Extract the [X, Y] coordinate from the center of the cell holding the provided text.  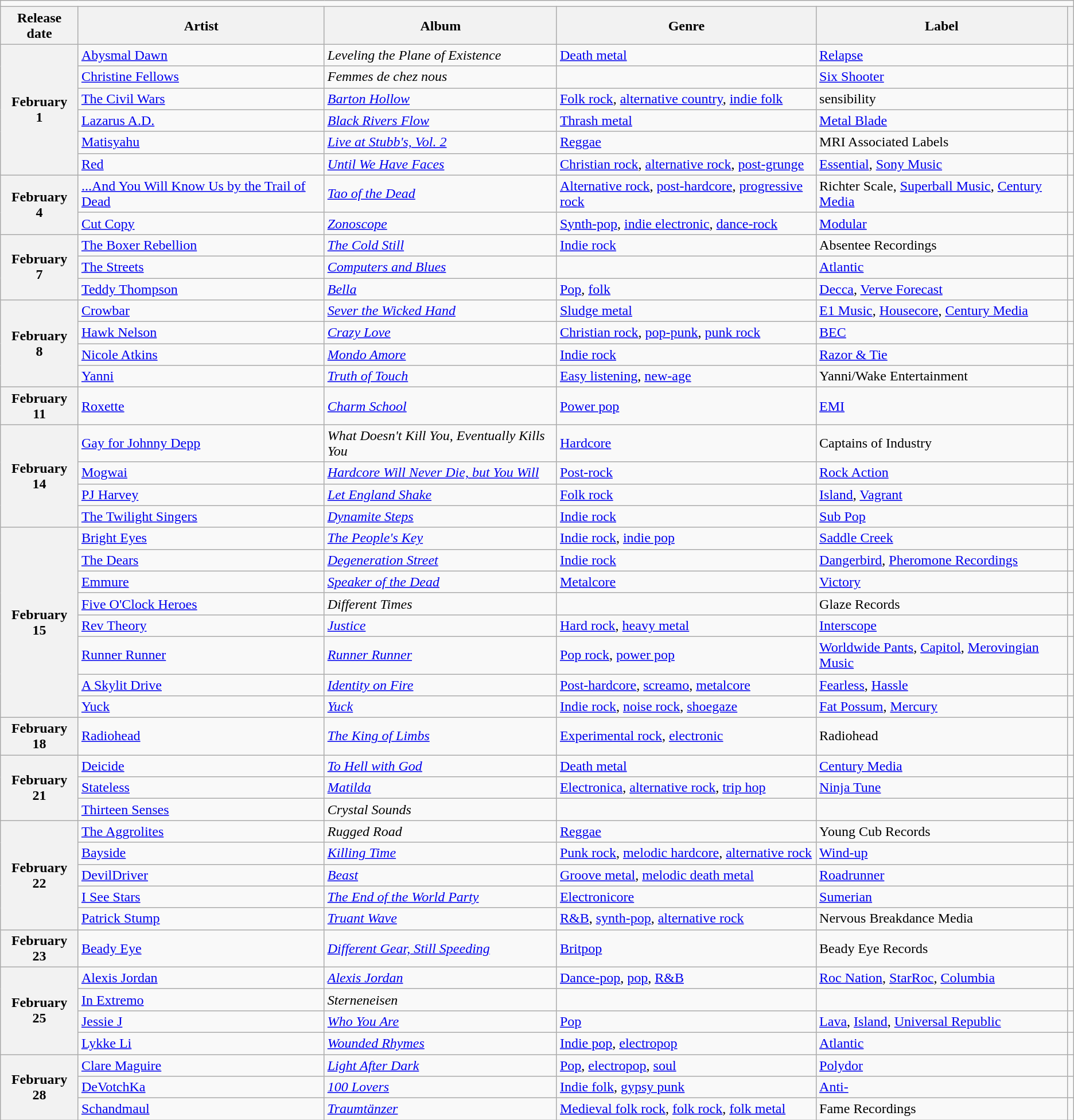
Post-hardcore, screamo, metalcore [686, 685]
DeVotchKa [201, 1087]
Leveling the Plane of Existence [441, 55]
Emmure [201, 582]
Artist [201, 25]
Beady Eye [201, 948]
Yanni/Wake Entertainment [942, 376]
Thirteen Senses [201, 810]
Hawk Nelson [201, 333]
Indie pop, electropop [686, 1043]
Crystal Sounds [441, 810]
Killing Time [441, 853]
Indie folk, gypsy punk [686, 1087]
Nicole Atkins [201, 355]
Sumerian [942, 897]
What Doesn't Kill You, Eventually Kills You [441, 443]
The Cold Still [441, 245]
Matisyahu [201, 142]
E1 Music, Housecore, Century Media [942, 311]
Century Media [942, 766]
Razor & Tie [942, 355]
Captains of Industry [942, 443]
Electronica, alternative rock, trip hop [686, 788]
February4 [40, 204]
Essential, Sony Music [942, 164]
Lazarus A.D. [201, 120]
Absentee Recordings [942, 245]
Indie rock, indie pop [686, 538]
February23 [40, 948]
MRI Associated Labels [942, 142]
Jessie J [201, 1021]
Wind-up [942, 853]
Young Cub Records [942, 831]
Beady Eye Records [942, 948]
February21 [40, 788]
Until We Have Faces [441, 164]
Punk rock, melodic hardcore, alternative rock [686, 853]
The King of Limbs [441, 737]
Polydor [942, 1065]
Genre [686, 25]
Ninja Tune [942, 788]
February22 [40, 875]
A Skylit Drive [201, 685]
Folk rock [686, 495]
Roxette [201, 406]
Fearless, Hassle [942, 685]
Lava, Island, Universal Republic [942, 1021]
Power pop [686, 406]
February11 [40, 406]
Bright Eyes [201, 538]
Stateless [201, 788]
R&B, synth-pop, alternative rock [686, 919]
February28 [40, 1087]
Beast [441, 875]
Hard rock, heavy metal [686, 625]
Richter Scale, Superball Music, Century Media [942, 194]
Let England Shake [441, 495]
Red [201, 164]
EMI [942, 406]
February14 [40, 476]
Rugged Road [441, 831]
Identity on Fire [441, 685]
Easy listening, new-age [686, 376]
Rock Action [942, 473]
Bayside [201, 853]
DevilDriver [201, 875]
Dangerbird, Pheromone Recordings [942, 560]
Dance-pop, pop, R&B [686, 978]
I See Stars [201, 897]
Deicide [201, 766]
Patrick Stump [201, 919]
February8 [40, 344]
To Hell with God [441, 766]
Teddy Thompson [201, 289]
Lykke Li [201, 1043]
sensibility [942, 99]
Fame Recordings [942, 1109]
The People's Key [441, 538]
Pop [686, 1021]
The Civil Wars [201, 99]
The Twilight Singers [201, 516]
Indie rock, noise rock, shoegaze [686, 707]
Pop, electropop, soul [686, 1065]
Hardcore [686, 443]
Hardcore Will Never Die, but You Will [441, 473]
Abysmal Dawn [201, 55]
Six Shooter [942, 77]
Nervous Breakdance Media [942, 919]
Relapse [942, 55]
Black Rivers Flow [441, 120]
Island, Vagrant [942, 495]
The End of the World Party [441, 897]
Speaker of the Dead [441, 582]
February18 [40, 737]
Clare Maguire [201, 1065]
Medieval folk rock, folk rock, folk metal [686, 1109]
Yanni [201, 376]
Thrash metal [686, 120]
Album [441, 25]
PJ Harvey [201, 495]
Folk rock, alternative country, indie folk [686, 99]
Mogwai [201, 473]
Sterneneisen [441, 1000]
Light After Dark [441, 1065]
Mondo Amore [441, 355]
Degeneration Street [441, 560]
Computers and Blues [441, 267]
Different Gear, Still Speeding [441, 948]
Femmes de chez nous [441, 77]
Christine Fellows [201, 77]
Sludge metal [686, 311]
Cut Copy [201, 223]
The Dears [201, 560]
Schandmaul [201, 1109]
Label [942, 25]
Crazy Love [441, 333]
Interscope [942, 625]
Who You Are [441, 1021]
Traumtänzer [441, 1109]
Different Times [441, 604]
Anti- [942, 1087]
The Aggrolites [201, 831]
Tao of the Dead [441, 194]
Barton Hollow [441, 99]
In Extremo [201, 1000]
Pop rock, power pop [686, 655]
Victory [942, 582]
Fat Possum, Mercury [942, 707]
Truth of Touch [441, 376]
Saddle Creek [942, 538]
Modular [942, 223]
February1 [40, 110]
February25 [40, 1010]
Truant Wave [441, 919]
Alternative rock, post-hardcore, progressive rock [686, 194]
Post-rock [686, 473]
Pop, folk [686, 289]
Crowbar [201, 311]
Sever the Wicked Hand [441, 311]
Bella [441, 289]
Decca, Verve Forecast [942, 289]
100 Lovers [441, 1087]
Roadrunner [942, 875]
Zonoscope [441, 223]
Electronicore [686, 897]
BEC [942, 333]
Wounded Rhymes [441, 1043]
Justice [441, 625]
Worldwide Pants, Capitol, Merovingian Music [942, 655]
Synth-pop, indie electronic, dance-rock [686, 223]
Britpop [686, 948]
The Boxer Rebellion [201, 245]
Groove metal, melodic death metal [686, 875]
Five O'Clock Heroes [201, 604]
Experimental rock, electronic [686, 737]
Release date [40, 25]
Rev Theory [201, 625]
Live at Stubb's, Vol. 2 [441, 142]
Gay for Johnny Depp [201, 443]
Glaze Records [942, 604]
Metalcore [686, 582]
Matilda [441, 788]
Charm School [441, 406]
February7 [40, 267]
The Streets [201, 267]
Christian rock, pop-punk, punk rock [686, 333]
Christian rock, alternative rock, post-grunge [686, 164]
Sub Pop [942, 516]
Metal Blade [942, 120]
Dynamite Steps [441, 516]
...And You Will Know Us by the Trail of Dead [201, 194]
Roc Nation, StarRoc, Columbia [942, 978]
February15 [40, 623]
